Provide the [X, Y] coordinate of the cell's center where the given text is located.  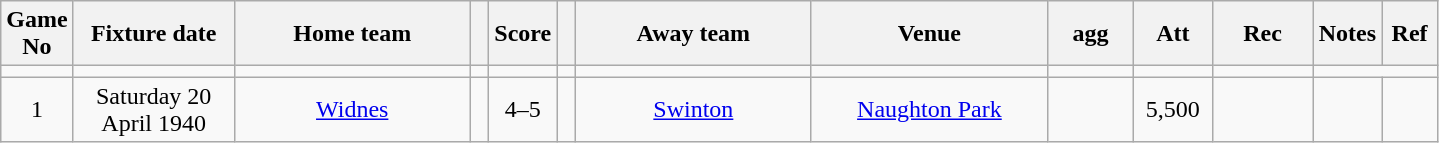
Rec [1262, 34]
Widnes [352, 110]
Venue [929, 34]
Away team [693, 34]
1 [37, 110]
Fixture date [154, 34]
5,500 [1174, 110]
Att [1174, 34]
agg [1090, 34]
Game No [37, 34]
Notes [1347, 34]
Home team [352, 34]
Ref [1410, 34]
Naughton Park [929, 110]
Saturday 20 April 1940 [154, 110]
Swinton [693, 110]
Score [523, 34]
4–5 [523, 110]
